Search for the cell housing the specified text and yield its [X, Y] center coordinate. 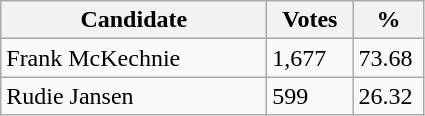
% [388, 20]
26.32 [388, 96]
Rudie Jansen [134, 96]
Votes [310, 20]
Frank McKechnie [134, 58]
599 [310, 96]
73.68 [388, 58]
1,677 [310, 58]
Candidate [134, 20]
